Search for the cell housing the specified text and yield its (X, Y) center coordinate. 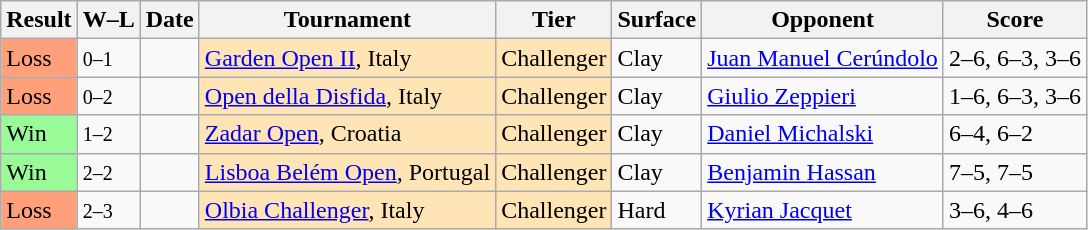
1–6, 6–3, 3–6 (1014, 96)
0–2 (108, 96)
Juan Manuel Cerúndolo (823, 58)
Benjamin Hassan (823, 172)
Kyrian Jacquet (823, 210)
Daniel Michalski (823, 134)
Result (39, 20)
Date (170, 20)
Olbia Challenger, Italy (347, 210)
Zadar Open, Croatia (347, 134)
W–L (108, 20)
Tier (554, 20)
1–2 (108, 134)
2–3 (108, 210)
0–1 (108, 58)
2–2 (108, 172)
Lisboa Belém Open, Portugal (347, 172)
Opponent (823, 20)
Giulio Zeppieri (823, 96)
Hard (657, 210)
Open della Disfida, Italy (347, 96)
3–6, 4–6 (1014, 210)
Surface (657, 20)
7–5, 7–5 (1014, 172)
6–4, 6–2 (1014, 134)
2–6, 6–3, 3–6 (1014, 58)
Score (1014, 20)
Tournament (347, 20)
Garden Open II, Italy (347, 58)
